Provide the (X, Y) coordinate of the cell's center where the given text is located.  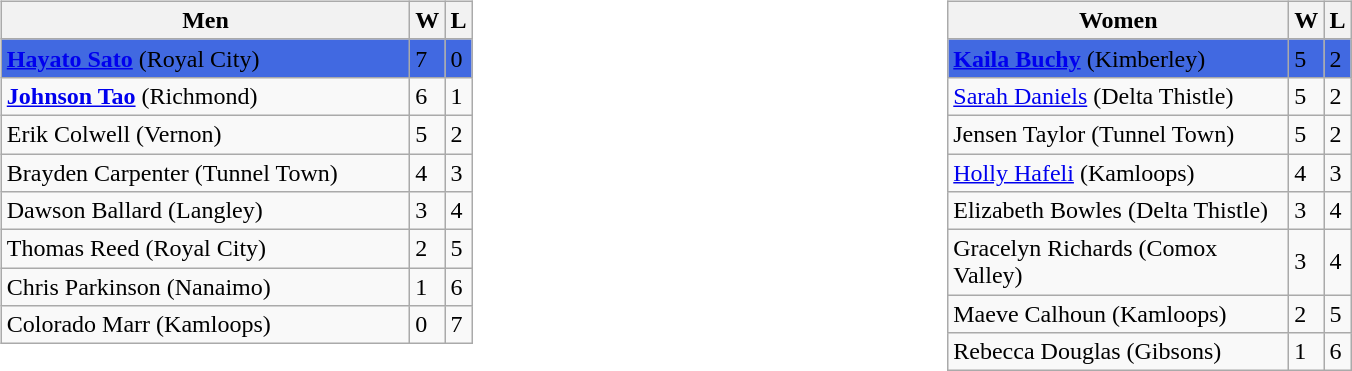
Men (206, 20)
Colorado Marr (Kamloops) (206, 325)
Holly Hafeli (Kamloops) (1118, 173)
Women (1118, 20)
Johnson Tao (Richmond) (206, 96)
Hayato Sato (Royal City) (206, 58)
Gracelyn Richards (Comox Valley) (1118, 262)
Chris Parkinson (Nanaimo) (206, 287)
Erik Colwell (Vernon) (206, 134)
Jensen Taylor (Tunnel Town) (1118, 134)
Maeve Calhoun (Kamloops) (1118, 314)
Thomas Reed (Royal City) (206, 249)
Rebecca Douglas (Gibsons) (1118, 352)
Dawson Ballard (Langley) (206, 211)
Elizabeth Bowles (Delta Thistle) (1118, 211)
Sarah Daniels (Delta Thistle) (1118, 96)
Kaila Buchy (Kimberley) (1118, 58)
Brayden Carpenter (Tunnel Town) (206, 173)
